Return [x, y] of the center of cell containing provided text 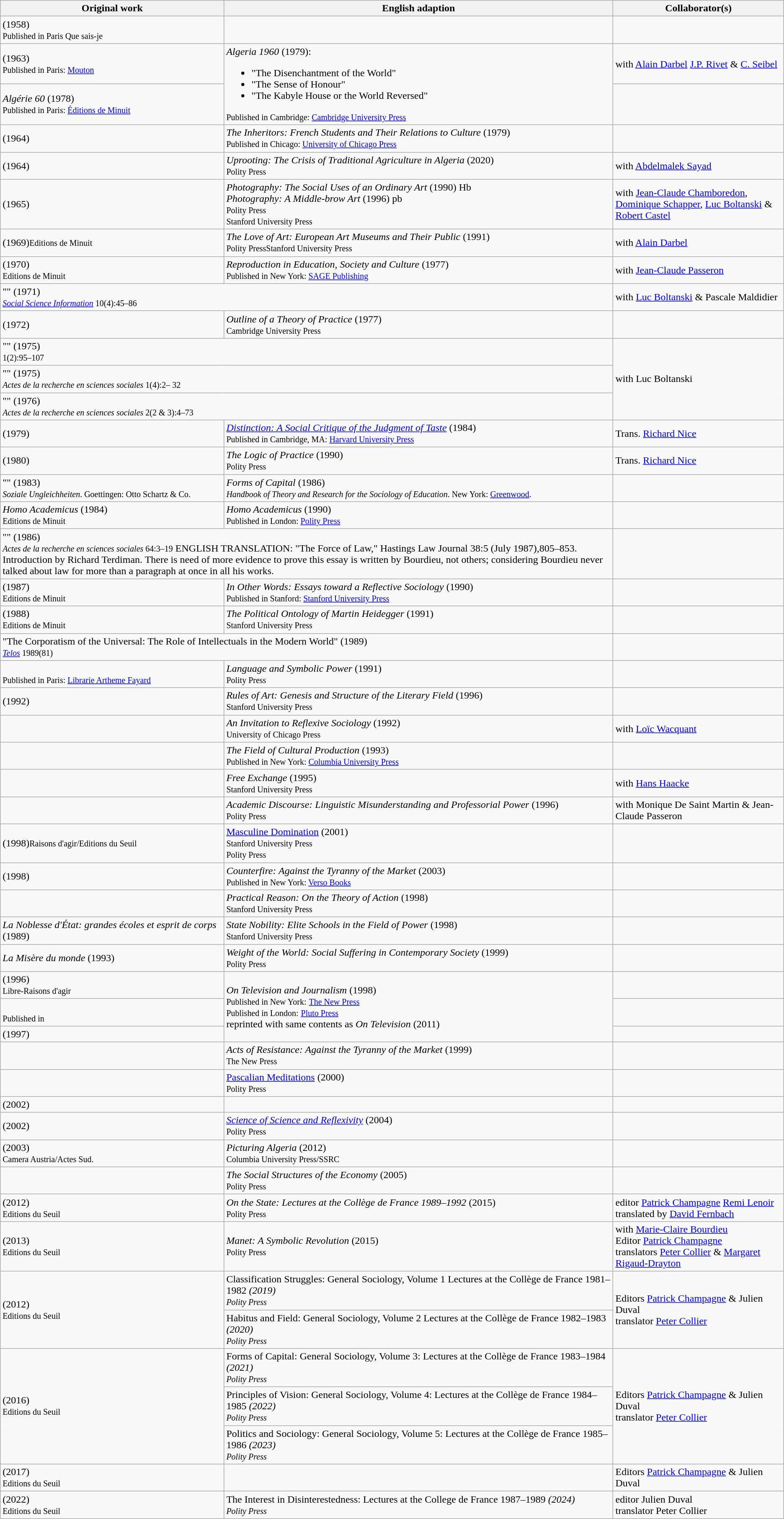
(1965) [112, 204]
Academic Discourse: Linguistic Misunderstanding and Professorial Power (1996)Polity Press [419, 810]
The Field of Cultural Production (1993)Published in New York: Columbia University Press [419, 756]
The Logic of Practice (1990)Polity Press [419, 461]
with Marie-Claire BourdieuEditor Patrick Champagnetranslators Peter Collier & Margaret Rigaud-Drayton [699, 1246]
Picturing Algeria (2012)Columbia University Press/SSRC [419, 1153]
Homo Academicus (1984)Editions de Minuit [112, 515]
Homo Academicus (1990)Published in London: Polity Press [419, 515]
(1979) [112, 434]
Rules of Art: Genesis and Structure of the Literary Field (1996)Stanford University Press [419, 701]
with Alain Darbel [699, 243]
(1980) [112, 461]
(1963)Published in Paris: Mouton [112, 64]
with Jean-Claude Passeron [699, 270]
with Alain Darbel J.P. Rivet & C. Seibel [699, 64]
Forms of Capital: General Sociology, Volume 3: Lectures at the Collège de France 1983–1984 (2021)Polity Press [419, 1368]
editor Julien Duvaltranslator Peter Collier [699, 1505]
The Love of Art: European Art Museums and Their Public (1991)Polity PressStanford University Press [419, 243]
Editors Patrick Champagne & Julien Duval translator Peter Collier [699, 1310]
The Interest in Disinterestedness: Lectures at the College de France 1987–1989 (2024)Polity Press [419, 1505]
(1970)Editions de Minuit [112, 270]
La Misère du monde (1993) [112, 958]
Counterfire: Against the Tyranny of the Market (2003)Published in New York: Verso Books [419, 876]
with Loïc Wacquant [699, 729]
Published in [112, 1013]
with Jean-Claude Chamboredon, Dominique Schapper, Luc Boltanski & Robert Castel [699, 204]
"" (1975)Actes de la recherche en sciences sociales 1(4):2– 32 [307, 379]
On the State: Lectures at the Collège de France 1989–1992 (2015)Polity Press [419, 1208]
with Abdelmalek Sayad [699, 166]
The Inheritors: French Students and Their Relations to Culture (1979)Published in Chicago: University of Chicago Press [419, 138]
The Political Ontology of Martin Heidegger (1991)Stanford University Press [419, 620]
(1992) [112, 701]
(2017)Editions du Seuil [112, 1478]
with Hans Haacke [699, 783]
The Social Structures of the Economy (2005)Polity Press [419, 1180]
Science of Science and Reflexivity (2004)Polity Press [419, 1126]
Editors Patrick Champagne & Julien Duval [699, 1478]
(1972) [112, 324]
(1996)Libre-Raisons d'agir [112, 985]
In Other Words: Essays toward a Reflective Sociology (1990)Published in Stanford: Stanford University Press [419, 592]
Principles of Vision: General Sociology, Volume 4: Lectures at the Collège de France 1984–1985 (2022)Polity Press [419, 1406]
Distinction: A Social Critique of the Judgment of Taste (1984)Published in Cambridge, MA: Harvard University Press [419, 434]
An Invitation to Reflexive Sociology (1992)University of Chicago Press [419, 729]
(2016)Editions du Seuil [112, 1406]
(1988)Editions de Minuit [112, 620]
Habitus and Field: General Sociology, Volume 2 Lectures at the Collège de France 1982–1983 (2020)Polity Press [419, 1329]
Free Exchange (1995)Stanford University Press [419, 783]
(1969)Editions de Minuit [112, 243]
Published in Paris: Librarie Artheme Fayard [112, 674]
Manet: A Symbolic Revolution (2015)Polity Press [419, 1246]
"" (1971)Social Science Information 10(4):45–86 [307, 297]
Algérie 60 (1978)Published in Paris: Éditions de Minuit [112, 105]
State Nobility: Elite Schools in the Field of Power (1998)Stanford University Press [419, 931]
(1998)Raisons d'agir/Editions du Seuil [112, 843]
Language and Symbolic Power (1991)Polity Press [419, 674]
Politics and Sociology: General Sociology, Volume 5: Lectures at the Collège de France 1985–1986 (2023)Polity Press [419, 1445]
with Monique De Saint Martin & Jean-Claude Passeron [699, 810]
with Luc Boltanski & Pascale Maldidier [699, 297]
English adaption [419, 8]
La Noblesse d'État: grandes écoles et esprit de corps (1989) [112, 931]
(1958)Published in Paris Que sais-je [112, 30]
Uprooting: The Crisis of Traditional Agriculture in Algeria (2020)Polity Press [419, 166]
(2003)Camera Austria/Actes Sud. [112, 1153]
Photography: The Social Uses of an Ordinary Art (1990) HbPhotography: A Middle-brow Art (1996) pbPolity PressStanford University Press [419, 204]
Original work [112, 8]
Weight of the World: Social Suffering in Contemporary Society (1999)Polity Press [419, 958]
Reproduction in Education, Society and Culture (1977)Published in New York: SAGE Publishing [419, 270]
"The Corporatism of the Universal: The Role of Intellectuals in the Modern World" (1989)Telos 1989(81) [307, 647]
(2013)Editions du Seuil [112, 1246]
with Luc Boltanski [699, 379]
Practical Reason: On the Theory of Action (1998)Stanford University Press [419, 904]
(1987)Editions de Minuit [112, 592]
Outline of a Theory of Practice (1977)Cambridge University Press [419, 324]
(2022)Editions du Seuil [112, 1505]
Forms of Capital (1986)Handbook of Theory and Research for the Sociology of Education. New York: Greenwood. [419, 488]
"" (1976)Actes de la recherche en sciences sociales 2(2 & 3):4–73 [307, 406]
Classification Struggles: General Sociology, Volume 1 Lectures at the Collège de France 1981–1982 (2019)Polity Press [419, 1290]
Acts of Resistance: Against the Tyranny of the Market (1999)The New Press [419, 1055]
Editors Patrick Champagne & Julien Duvaltranslator Peter Collier [699, 1406]
(1998) [112, 876]
editor Patrick Champagne Remi Lenoirtranslated by David Fernbach [699, 1208]
"" (1975) 1(2):95–107 [307, 352]
"" (1983)Soziale Ungleichheiten. Goettingen: Otto Schartz & Co. [112, 488]
(1997) [112, 1034]
Collaborator(s) [699, 8]
Masculine Domination (2001)Stanford University PressPolity Press [419, 843]
Pascalian Meditations (2000)Polity Press [419, 1083]
